Return the (x, y) coordinate for the center point of the cell that contains the specified text.  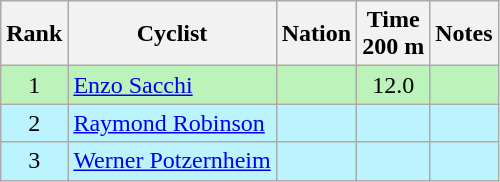
1 (34, 85)
3 (34, 161)
Werner Potzernheim (172, 161)
Notes (464, 34)
2 (34, 123)
Cyclist (172, 34)
Time200 m (394, 34)
Raymond Robinson (172, 123)
Enzo Sacchi (172, 85)
12.0 (394, 85)
Nation (316, 34)
Rank (34, 34)
